Find where the given text appears and provide that cell's center as [x, y] coordinate. 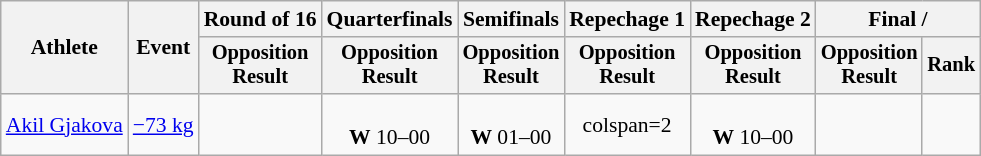
Quarterfinals [390, 19]
Rank [951, 66]
colspan=2 [627, 124]
Repechage 2 [753, 19]
Repechage 1 [627, 19]
Round of 16 [260, 19]
Final / [898, 19]
−73 kg [164, 124]
W 01–00 [512, 124]
Akil Gjakova [64, 124]
Semifinals [512, 19]
Event [164, 48]
Athlete [64, 48]
